Scan for the cell matching the given text and deliver its [x, y] coordinate at center. 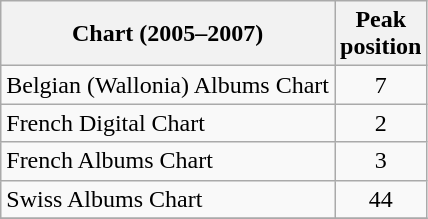
Peakposition [380, 34]
3 [380, 161]
Belgian (Wallonia) Albums Chart [168, 85]
French Digital Chart [168, 123]
7 [380, 85]
Chart (2005–2007) [168, 34]
44 [380, 199]
2 [380, 123]
French Albums Chart [168, 161]
Swiss Albums Chart [168, 199]
